Scan for the cell matching the given text and deliver its (X, Y) coordinate at center. 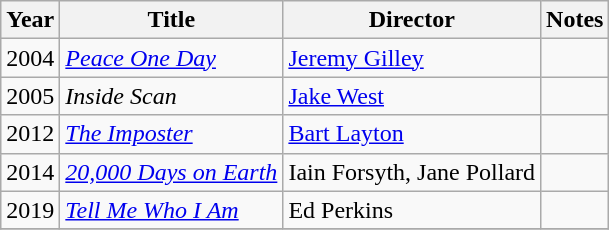
Peace One Day (172, 58)
Inside Scan (172, 96)
2019 (30, 210)
Jeremy Gilley (412, 58)
2005 (30, 96)
Title (172, 20)
Jake West (412, 96)
2004 (30, 58)
Tell Me Who I Am (172, 210)
Ed Perkins (412, 210)
Year (30, 20)
2014 (30, 172)
Iain Forsyth, Jane Pollard (412, 172)
The Imposter (172, 134)
Bart Layton (412, 134)
Notes (575, 20)
2012 (30, 134)
Director (412, 20)
20,000 Days on Earth (172, 172)
